Pinpoint the cell where the given text exists, returning its (X, Y) midpoint coordinate. 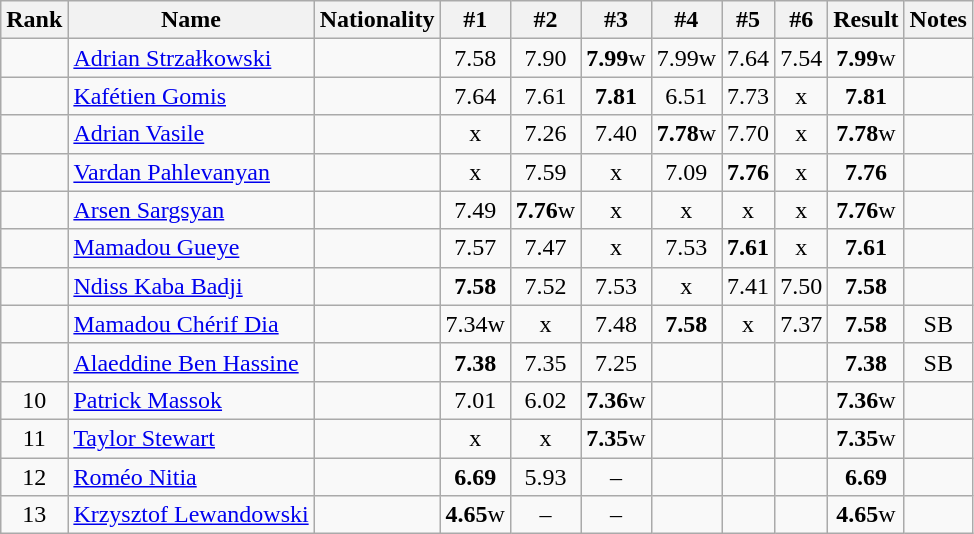
7.48 (616, 324)
7.41 (748, 286)
5.93 (545, 477)
7.09 (686, 172)
7.35 (545, 362)
7.59 (545, 172)
7.90 (545, 58)
Notes (938, 20)
Krzysztof Lewandowski (191, 515)
Kafétien Gomis (191, 96)
7.37 (802, 324)
7.54 (802, 58)
7.57 (475, 248)
12 (34, 477)
Arsen Sargsyan (191, 210)
#5 (748, 20)
#1 (475, 20)
Result (866, 20)
#3 (616, 20)
Adrian Vasile (191, 134)
10 (34, 400)
7.25 (616, 362)
7.52 (545, 286)
7.70 (748, 134)
#4 (686, 20)
Alaeddine Ben Hassine (191, 362)
Mamadou Chérif Dia (191, 324)
Roméo Nitia (191, 477)
7.73 (748, 96)
11 (34, 438)
7.26 (545, 134)
Mamadou Gueye (191, 248)
7.34w (475, 324)
7.49 (475, 210)
7.40 (616, 134)
6.02 (545, 400)
Name (191, 20)
13 (34, 515)
#6 (802, 20)
7.01 (475, 400)
Adrian Strzałkowski (191, 58)
#2 (545, 20)
Nationality (377, 20)
Patrick Massok (191, 400)
Ndiss Kaba Badji (191, 286)
Vardan Pahlevanyan (191, 172)
6.51 (686, 96)
Taylor Stewart (191, 438)
7.50 (802, 286)
Rank (34, 20)
7.47 (545, 248)
